Capture the cell that displays the provided text and extract its (X, Y) central coordinate. 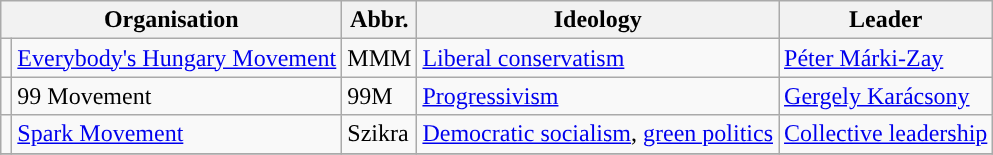
Liberal conservatism (598, 58)
Szikra (380, 134)
Progressivism (598, 96)
Everybody's Hungary Movement (177, 58)
99M (380, 96)
Gergely Karácsony (886, 96)
Democratic socialism, green politics (598, 134)
Organisation (172, 20)
Collective leadership (886, 134)
Abbr. (380, 20)
Péter Márki-Zay (886, 58)
Ideology (598, 20)
Spark Movement (177, 134)
99 Movement (177, 96)
Leader (886, 20)
MMM (380, 58)
